Detect which cell encompasses the target text, then output its [X, Y] center coordinate. 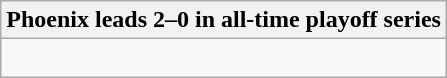
Phoenix leads 2–0 in all-time playoff series [224, 20]
